For the text-containing cell, return its midpoint in (X, Y) coordinate format. 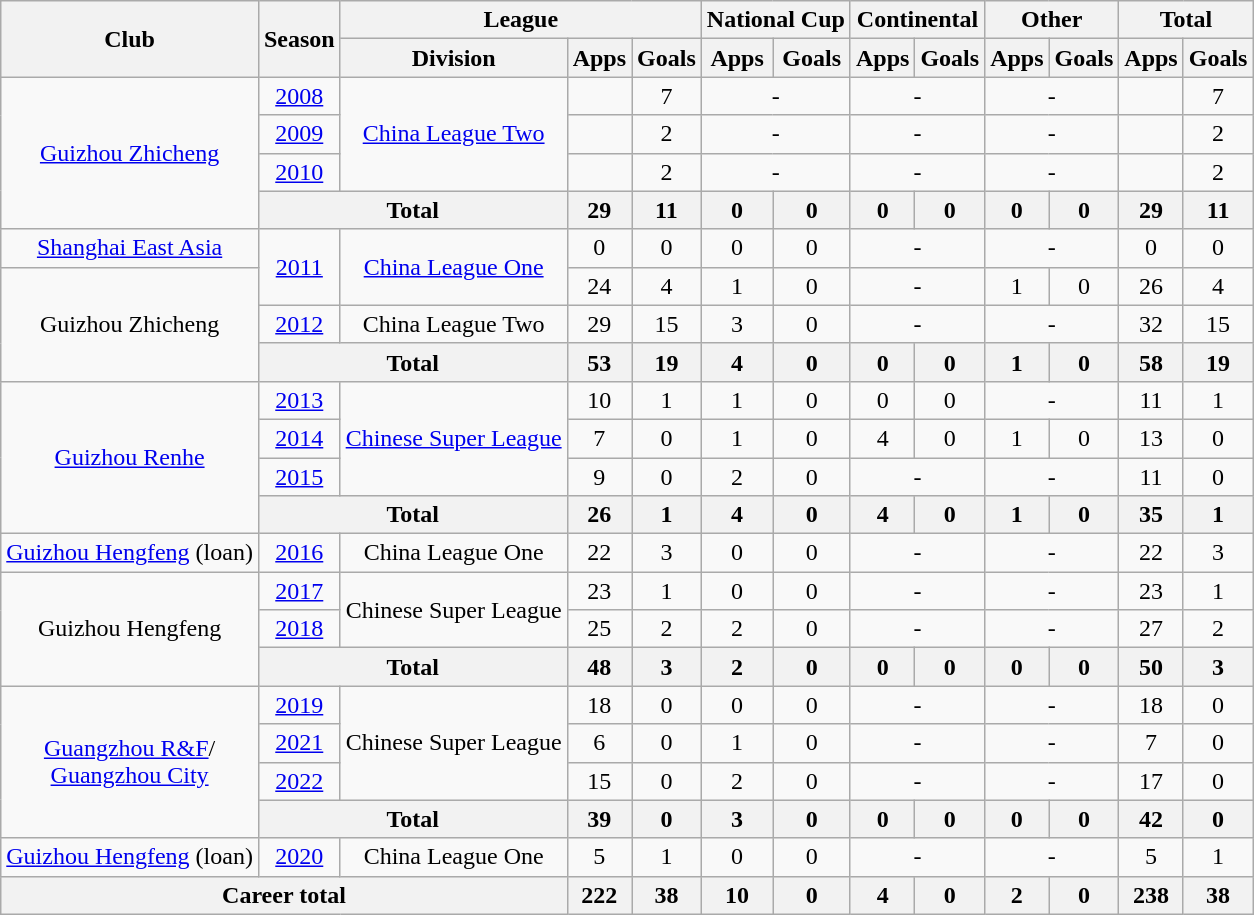
9 (599, 477)
2014 (299, 438)
58 (1151, 362)
39 (599, 819)
2015 (299, 477)
Season (299, 39)
42 (1151, 819)
Career total (284, 895)
2021 (299, 743)
Guangzhou R&F/ Guangzhou City (130, 762)
25 (599, 629)
Continental (917, 20)
2022 (299, 781)
2008 (299, 96)
238 (1151, 895)
Division (454, 58)
2020 (299, 857)
6 (599, 743)
2012 (299, 324)
Other (1052, 20)
2018 (299, 629)
13 (1151, 438)
32 (1151, 324)
2010 (299, 172)
2009 (299, 134)
53 (599, 362)
National Cup (776, 20)
24 (599, 286)
League (520, 20)
Guizhou Hengfeng (130, 629)
2017 (299, 591)
2013 (299, 400)
Guizhou Renhe (130, 457)
2011 (299, 267)
2019 (299, 705)
48 (599, 667)
Club (130, 39)
27 (1151, 629)
50 (1151, 667)
2016 (299, 553)
17 (1151, 781)
Shanghai East Asia (130, 248)
35 (1151, 515)
222 (599, 895)
